For the text-containing cell, return its midpoint in (x, y) coordinate format. 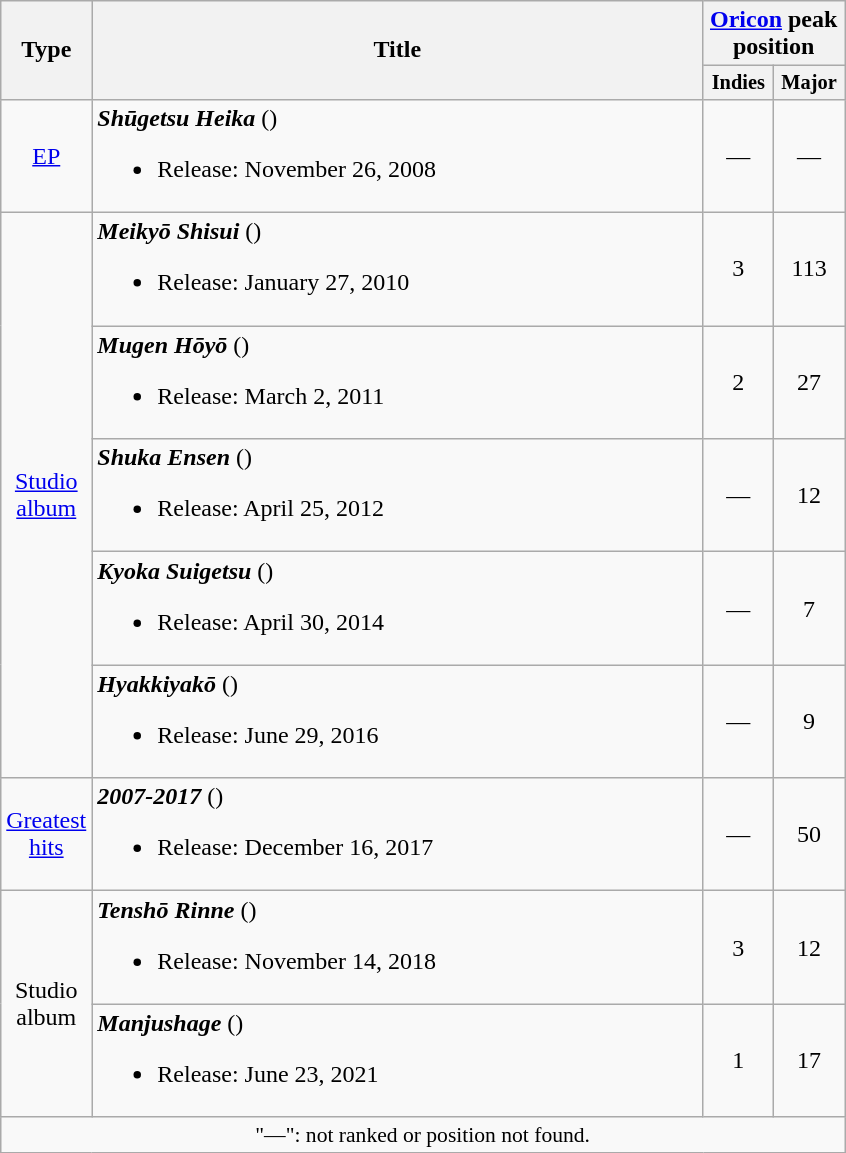
Kyoka Suigetsu ()Release: April 30, 2014 (398, 608)
"—": not ranked or position not found. (423, 1135)
Shuka Ensen ()Release: April 25, 2012 (398, 496)
Manjushage ()Release: June 23, 2021 (398, 1060)
17 (810, 1060)
Tenshō Rinne ()Release: November 14, 2018 (398, 948)
Greatest hits (46, 834)
EP (46, 156)
Major (810, 83)
Mugen Hōyō ()Release: March 2, 2011 (398, 382)
2007-2017 ()Release: December 16, 2017 (398, 834)
113 (810, 270)
50 (810, 834)
Type (46, 50)
2 (738, 382)
Title (398, 50)
9 (810, 722)
Shūgetsu Heika ()Release: November 26, 2008 (398, 156)
Meikyō Shisui ()Release: January 27, 2010 (398, 270)
27 (810, 382)
1 (738, 1060)
7 (810, 608)
Indies (738, 83)
Hyakkiyakō ()Release: June 29, 2016 (398, 722)
Oricon peak position (774, 34)
